Provide the [X, Y] coordinate of the cell's center where the given text is located.  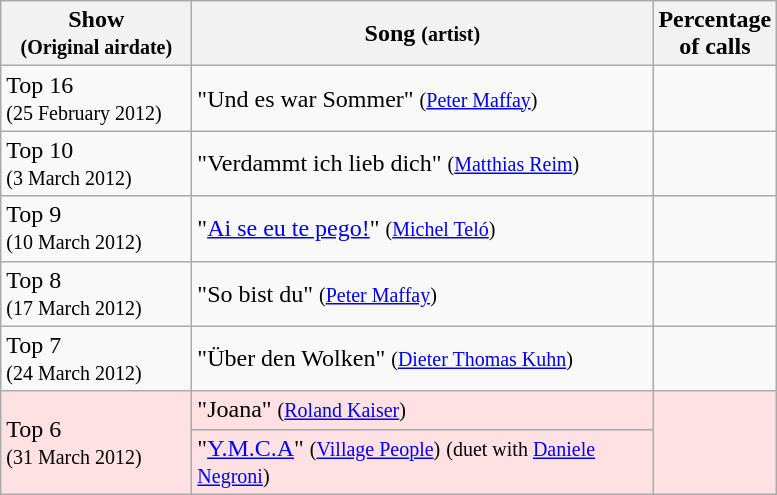
Top 7(24 March 2012) [96, 358]
Show(Original airdate) [96, 34]
Percentage of calls [715, 34]
"Joana" (Roland Kaiser) [422, 410]
Song (artist) [422, 34]
"Und es war Sommer" (Peter Maffay) [422, 98]
Top 6(31 March 2012) [96, 442]
Top 9(10 March 2012) [96, 228]
Top 16(25 February 2012) [96, 98]
"Verdammt ich lieb dich" (Matthias Reim) [422, 164]
Top 8(17 March 2012) [96, 294]
Top 10(3 March 2012) [96, 164]
"So bist du" (Peter Maffay) [422, 294]
"Y.M.C.A" (Village People) (duet with Daniele Negroni) [422, 462]
"Ai se eu te pego!" (Michel Teló) [422, 228]
"Über den Wolken" (Dieter Thomas Kuhn) [422, 358]
